Search for the cell housing the specified text and yield its (x, y) center coordinate. 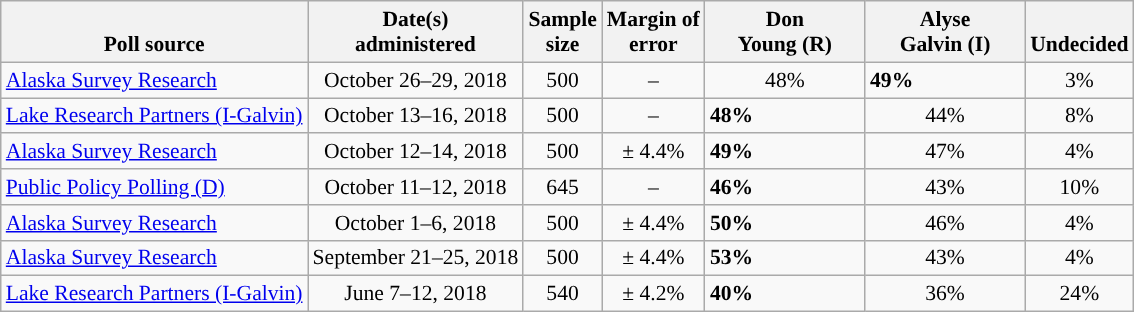
3% (1079, 80)
540 (562, 294)
October 11–12, 2018 (416, 187)
24% (1079, 294)
Margin oferror (654, 32)
36% (945, 294)
Samplesize (562, 32)
June 7–12, 2018 (416, 294)
Date(s)administered (416, 32)
October 13–16, 2018 (416, 116)
44% (945, 116)
± 4.2% (654, 294)
50% (785, 223)
Undecided (1079, 32)
645 (562, 187)
47% (945, 152)
40% (785, 294)
October 26–29, 2018 (416, 80)
September 21–25, 2018 (416, 258)
October 12–14, 2018 (416, 152)
Poll source (154, 32)
AlyseGalvin (I) (945, 32)
53% (785, 258)
October 1–6, 2018 (416, 223)
8% (1079, 116)
DonYoung (R) (785, 32)
Public Policy Polling (D) (154, 187)
10% (1079, 187)
